Search for the cell housing the specified text and yield its (x, y) center coordinate. 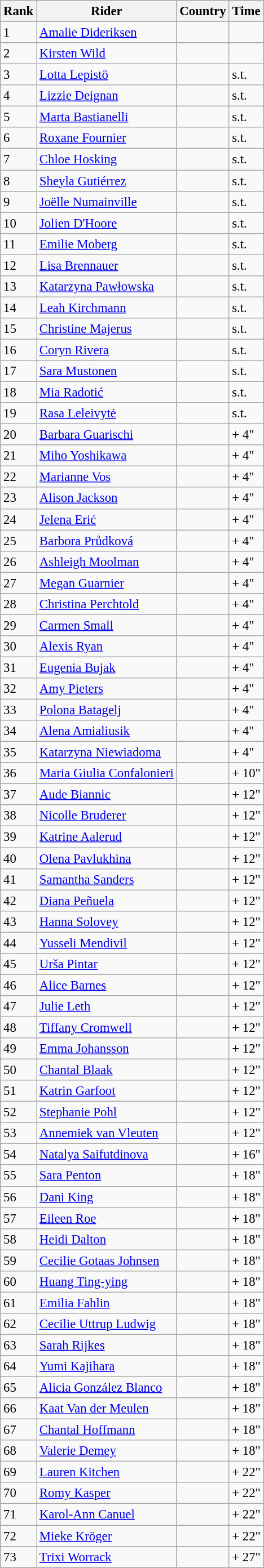
Marianne Vos (107, 477)
14 (19, 308)
42 (19, 901)
Marta Bastianelli (107, 117)
Alexis Ryan (107, 647)
32 (19, 689)
Jolien D'Hoore (107, 223)
Rasa Leleivytė (107, 413)
Time (246, 11)
Katarzyna Pawłowska (107, 287)
Rider (107, 11)
16 (19, 350)
45 (19, 964)
43 (19, 921)
+ 27" (246, 1557)
Cecilie Gotaas Johnsen (107, 1260)
Amy Pieters (107, 689)
Christina Perchtold (107, 604)
56 (19, 1197)
51 (19, 1091)
Huang Ting-ying (107, 1282)
3 (19, 75)
Emma Johansson (107, 1049)
Chantal Blaak (107, 1070)
62 (19, 1324)
2 (19, 54)
Sheyla Gutiérrez (107, 181)
Ashleigh Moolman (107, 562)
Leah Kirchmann (107, 308)
Julie Leth (107, 1006)
Nicolle Bruderer (107, 816)
8 (19, 181)
11 (19, 244)
Polona Batagelj (107, 710)
Karol-Ann Canuel (107, 1514)
34 (19, 731)
Kirsten Wild (107, 54)
23 (19, 498)
Aude Biannic (107, 795)
Katrin Garfoot (107, 1091)
Valerie Demey (107, 1451)
Cecilie Uttrup Ludwig (107, 1324)
27 (19, 583)
69 (19, 1472)
Kaat Van der Meulen (107, 1409)
67 (19, 1430)
Chloe Hosking (107, 159)
1 (19, 33)
55 (19, 1176)
12 (19, 265)
57 (19, 1218)
Trixi Worrack (107, 1557)
Megan Guarnier (107, 583)
30 (19, 647)
24 (19, 519)
35 (19, 752)
53 (19, 1133)
44 (19, 943)
63 (19, 1345)
Alice Barnes (107, 985)
33 (19, 710)
61 (19, 1303)
71 (19, 1514)
Lauren Kitchen (107, 1472)
Miho Yoshikawa (107, 456)
Tiffany Cromwell (107, 1027)
54 (19, 1155)
47 (19, 1006)
Stephanie Pohl (107, 1112)
Maria Giulia Confalonieri (107, 773)
13 (19, 287)
49 (19, 1049)
73 (19, 1557)
Country (203, 11)
68 (19, 1451)
Romy Kasper (107, 1493)
Rank (19, 11)
66 (19, 1409)
20 (19, 435)
39 (19, 837)
40 (19, 858)
21 (19, 456)
Urša Pintar (107, 964)
Alicia González Blanco (107, 1388)
18 (19, 393)
38 (19, 816)
Heidi Dalton (107, 1239)
28 (19, 604)
Chantal Hoffmann (107, 1430)
64 (19, 1366)
Eileen Roe (107, 1218)
9 (19, 202)
10 (19, 223)
Natalya Saifutdinova (107, 1155)
Barbora Průdková (107, 541)
Amalie Dideriksen (107, 33)
15 (19, 329)
Mieke Kröger (107, 1536)
29 (19, 625)
Sara Penton (107, 1176)
Katarzyna Niewiadoma (107, 752)
Alena Amialiusik (107, 731)
Samantha Sanders (107, 879)
Sara Mustonen (107, 371)
Lisa Brennauer (107, 265)
6 (19, 138)
Barbara Guarischi (107, 435)
Lotta Lepistö (107, 75)
Emilia Fahlin (107, 1303)
Carmen Small (107, 625)
31 (19, 667)
Emilie Moberg (107, 244)
17 (19, 371)
Lizzie Deignan (107, 96)
36 (19, 773)
5 (19, 117)
Katrine Aalerud (107, 837)
22 (19, 477)
50 (19, 1070)
52 (19, 1112)
65 (19, 1388)
25 (19, 541)
Diana Peñuela (107, 901)
+ 10" (246, 773)
Roxane Fournier (107, 138)
58 (19, 1239)
48 (19, 1027)
4 (19, 96)
Hanna Solovey (107, 921)
37 (19, 795)
59 (19, 1260)
Olena Pavlukhina (107, 858)
Sarah Rijkes (107, 1345)
26 (19, 562)
Mia Radotić (107, 393)
72 (19, 1536)
Christine Majerus (107, 329)
Dani King (107, 1197)
46 (19, 985)
Yumi Kajihara (107, 1366)
41 (19, 879)
Yusseli Mendivil (107, 943)
19 (19, 413)
Eugenia Bujak (107, 667)
60 (19, 1282)
+ 16" (246, 1155)
70 (19, 1493)
7 (19, 159)
Alison Jackson (107, 498)
Coryn Rivera (107, 350)
Jelena Erić (107, 519)
Annemiek van Vleuten (107, 1133)
Joëlle Numainville (107, 202)
